Locate the cell with the specified text and output its (x, y) center coordinate. 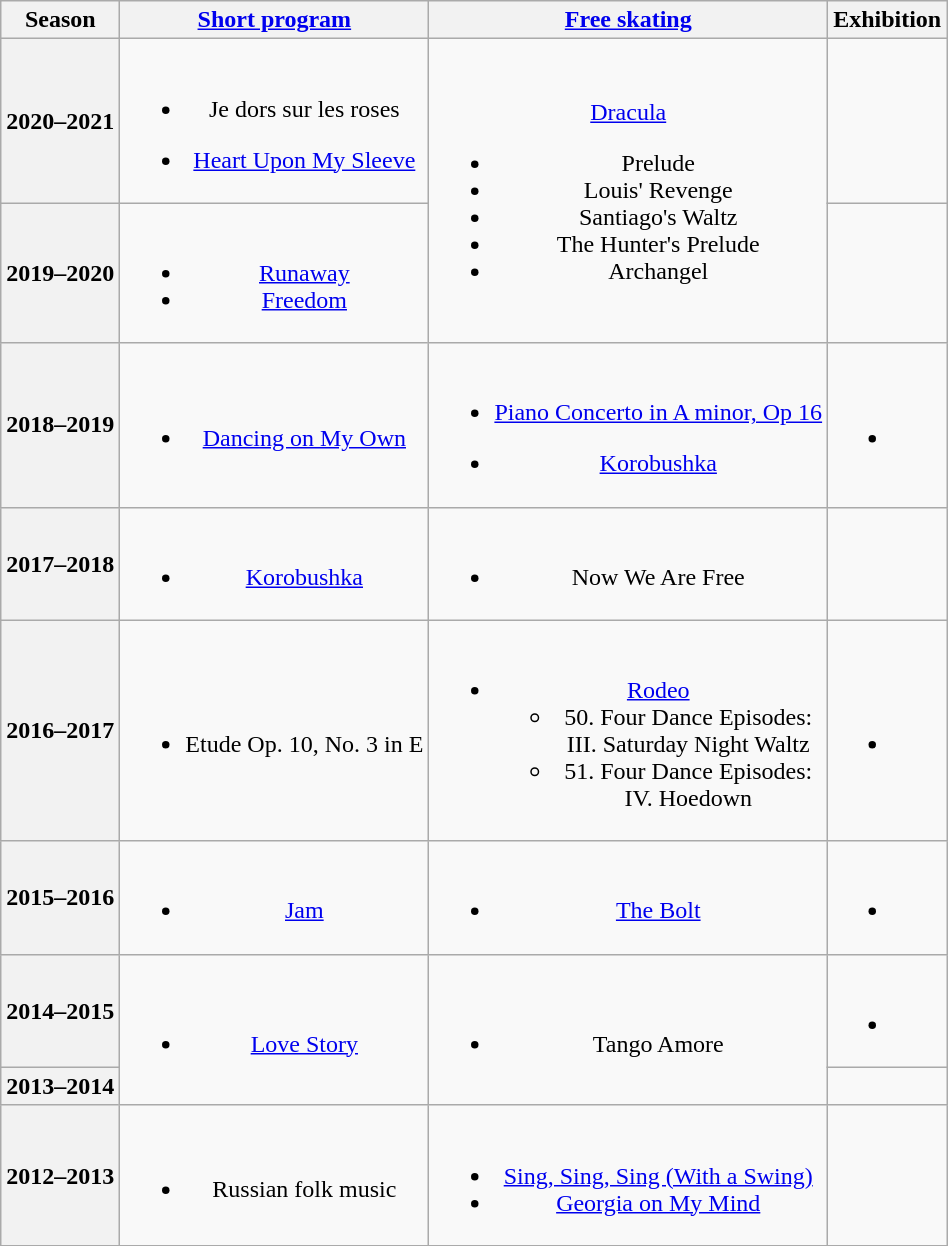
2016–2017 (60, 730)
2019–2020 (60, 273)
Etude Op. 10, No. 3 in E (274, 730)
Sing, Sing, Sing (With a Swing) Georgia on My Mind (628, 1175)
Free skating (628, 20)
Je dors sur les rosesHeart Upon My Sleeve (274, 121)
2012–2013 (60, 1175)
2014–2015 (60, 1010)
Rodeo 50. Four Dance Episodes: III. Saturday Night Waltz51. Four Dance Episodes: IV. Hoedown (628, 730)
Season (60, 20)
The Bolt (628, 898)
2020–2021 (60, 121)
2015–2016 (60, 898)
Tango Amore (628, 1030)
2018–2019 (60, 425)
Love Story (274, 1030)
Now We Are Free (628, 564)
Russian folk music (274, 1175)
DraculaPrelude Louis' RevengeSantiago's Waltz The Hunter's Prelude Archangel (628, 191)
Piano Concerto in A minor, Op 16 Korobushka (628, 425)
2013–2014 (60, 1086)
Dancing on My Own (274, 425)
Korobushka (274, 564)
Jam (274, 898)
Exhibition (888, 20)
Runaway Freedom (274, 273)
2017–2018 (60, 564)
Short program (274, 20)
